From the cell containing the given text, extract its center point as (x, y) coordinate. 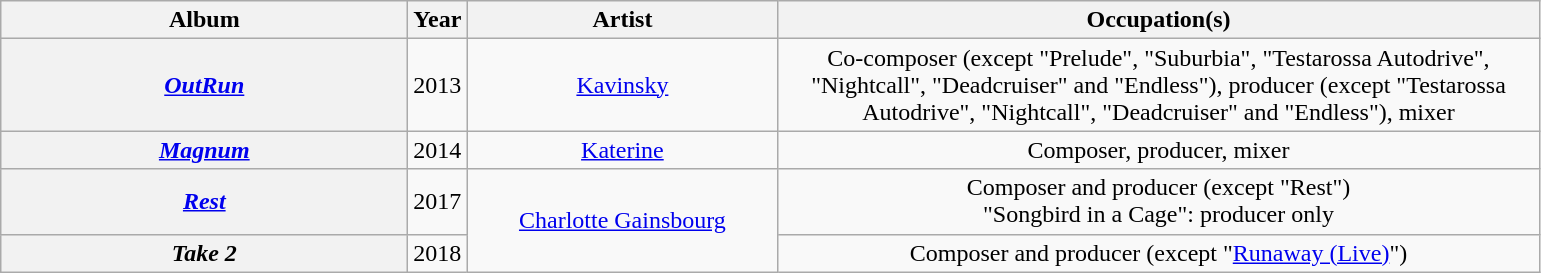
Rest (204, 202)
2018 (438, 253)
Composer and producer (except "Rest")"Songbird in a Cage": producer only (1158, 202)
2014 (438, 150)
Artist (622, 20)
Charlotte Gainsbourg (622, 220)
Kavinsky (622, 85)
Take 2 (204, 253)
2013 (438, 85)
Composer, producer, mixer (1158, 150)
Composer and producer (except "Runaway (Live)") (1158, 253)
2017 (438, 202)
Katerine (622, 150)
Album (204, 20)
OutRun (204, 85)
Occupation(s) (1158, 20)
Year (438, 20)
Magnum (204, 150)
